Provide the [X, Y] coordinate of the cell's center where the given text is located.  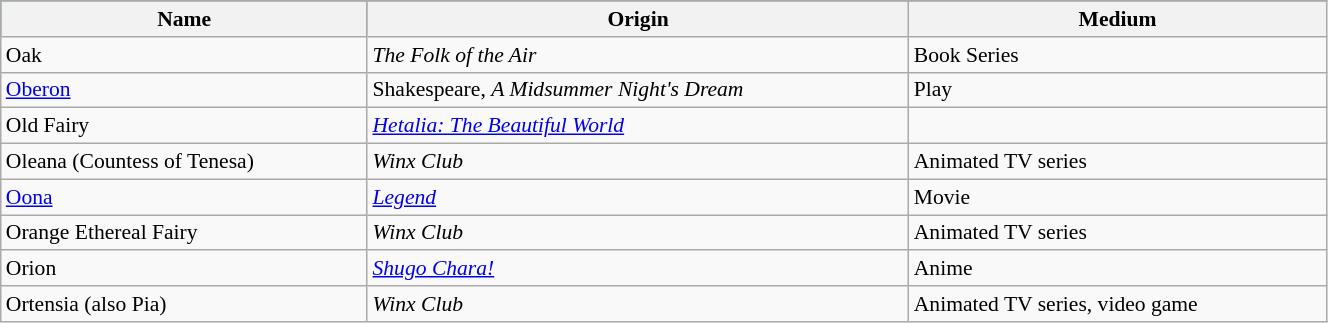
Origin [638, 19]
Oak [184, 55]
Oberon [184, 90]
Medium [1118, 19]
Movie [1118, 197]
Play [1118, 90]
Shakespeare, A Midsummer Night's Dream [638, 90]
Orange Ethereal Fairy [184, 233]
Animated TV series, video game [1118, 304]
Oleana (Countess of Tenesa) [184, 162]
The Folk of the Air [638, 55]
Orion [184, 269]
Oona [184, 197]
Shugo Chara! [638, 269]
Ortensia (also Pia) [184, 304]
Name [184, 19]
Anime [1118, 269]
Book Series [1118, 55]
Legend [638, 197]
Old Fairy [184, 126]
Hetalia: The Beautiful World [638, 126]
